Identify which cell holds the provided text, then report its (X, Y) central coordinate. 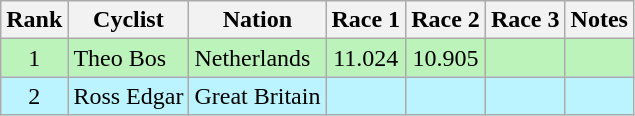
Cyclist (128, 20)
Rank (34, 20)
Race 1 (366, 20)
Ross Edgar (128, 96)
Great Britain (258, 96)
1 (34, 58)
Race 2 (446, 20)
2 (34, 96)
Theo Bos (128, 58)
Netherlands (258, 58)
11.024 (366, 58)
10.905 (446, 58)
Nation (258, 20)
Notes (599, 20)
Race 3 (525, 20)
